Identify which cell holds the provided text, then report its [x, y] central coordinate. 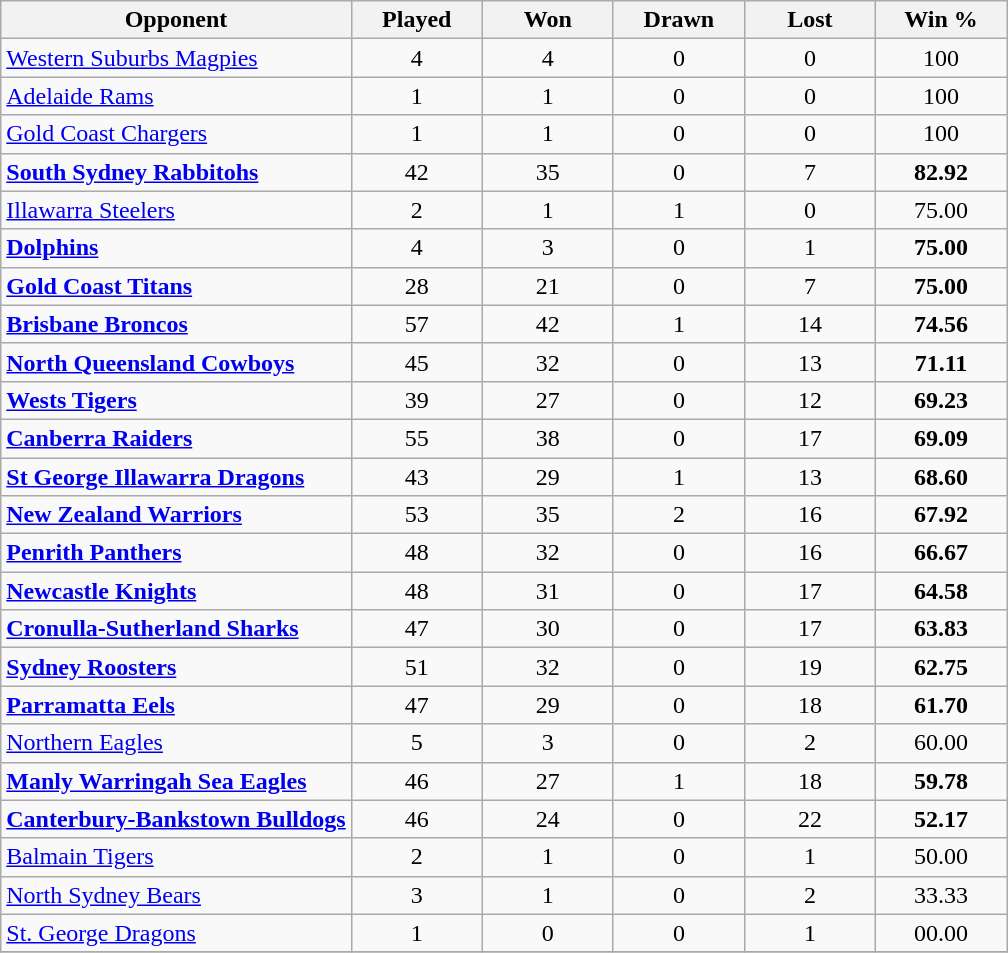
50.00 [940, 857]
South Sydney Rabbitohs [176, 172]
64.58 [940, 591]
45 [416, 362]
Sydney Roosters [176, 667]
63.83 [940, 629]
33.33 [940, 895]
69.09 [940, 438]
39 [416, 400]
24 [548, 819]
Parramatta Eels [176, 705]
28 [416, 286]
12 [810, 400]
74.56 [940, 324]
Drawn [678, 20]
Penrith Panthers [176, 553]
68.60 [940, 477]
Opponent [176, 20]
14 [810, 324]
57 [416, 324]
Western Suburbs Magpies [176, 58]
61.70 [940, 705]
62.75 [940, 667]
Wests Tigers [176, 400]
St. George Dragons [176, 933]
Win % [940, 20]
55 [416, 438]
Brisbane Broncos [176, 324]
31 [548, 591]
38 [548, 438]
30 [548, 629]
Gold Coast Titans [176, 286]
Lost [810, 20]
52.17 [940, 819]
21 [548, 286]
Gold Coast Chargers [176, 134]
66.67 [940, 553]
82.92 [940, 172]
North Sydney Bears [176, 895]
00.00 [940, 933]
Played [416, 20]
59.78 [940, 781]
Newcastle Knights [176, 591]
Illawarra Steelers [176, 210]
71.11 [940, 362]
Cronulla-Sutherland Sharks [176, 629]
Canterbury-Bankstown Bulldogs [176, 819]
51 [416, 667]
67.92 [940, 515]
Northern Eagles [176, 743]
Canberra Raiders [176, 438]
53 [416, 515]
North Queensland Cowboys [176, 362]
Dolphins [176, 248]
New Zealand Warriors [176, 515]
22 [810, 819]
Adelaide Rams [176, 96]
60.00 [940, 743]
19 [810, 667]
69.23 [940, 400]
Balmain Tigers [176, 857]
St George Illawarra Dragons [176, 477]
5 [416, 743]
Manly Warringah Sea Eagles [176, 781]
43 [416, 477]
Won [548, 20]
